Provide the [x, y] coordinate of the cell's center where the given text is located.  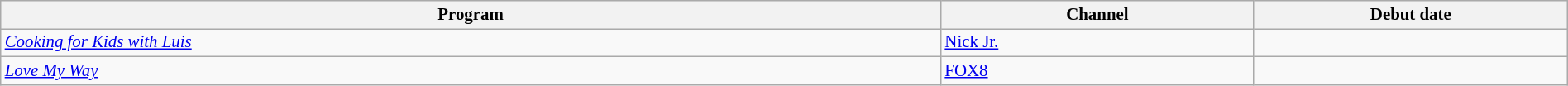
Nick Jr. [1097, 42]
Channel [1097, 15]
Love My Way [471, 70]
Debut date [1411, 15]
Cooking for Kids with Luis [471, 42]
FOX8 [1097, 70]
Program [471, 15]
